Capture the cell that displays the provided text and extract its (X, Y) central coordinate. 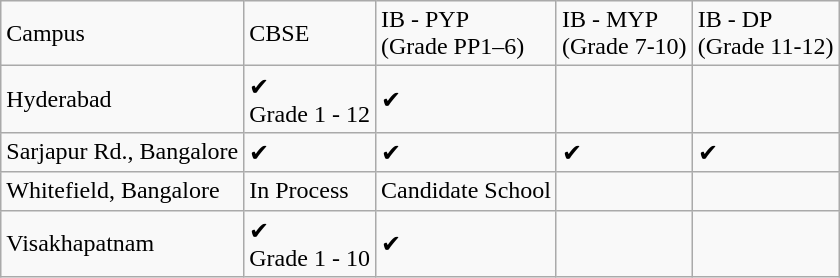
IB - PYP(Grade PP1–6) (466, 34)
Candidate School (466, 191)
Sarjapur Rd., Bangalore (122, 152)
Visakhapatnam (122, 244)
Hyderabad (122, 100)
✔Grade 1 - 10 (310, 244)
Whitefield, Bangalore (122, 191)
In Process (310, 191)
CBSE (310, 34)
IB - MYP(Grade 7-10) (624, 34)
✔Grade 1 - 12 (310, 100)
IB - DP(Grade 11-12) (766, 34)
Campus (122, 34)
